Scan for the cell matching the given text and deliver its [X, Y] coordinate at center. 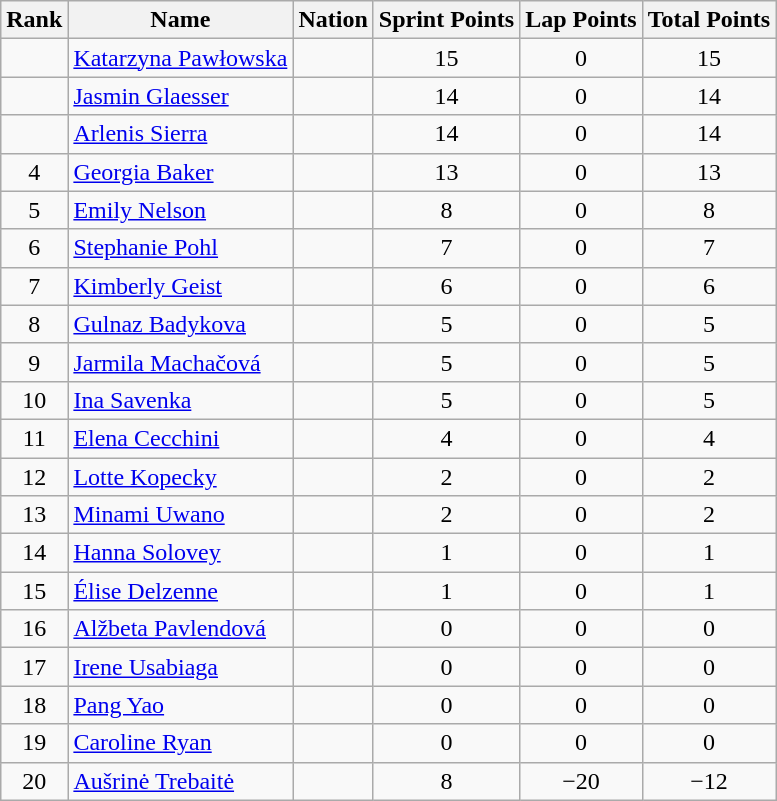
Stephanie Pohl [180, 248]
19 [34, 743]
Emily Nelson [180, 210]
Jasmin Glaesser [180, 96]
Élise Delzenne [180, 591]
10 [34, 400]
17 [34, 667]
Sprint Points [446, 20]
Rank [34, 20]
12 [34, 477]
Kimberly Geist [180, 286]
Irene Usabiaga [180, 667]
Aušrinė Trebaitė [180, 781]
Lotte Kopecky [180, 477]
Gulnaz Badykova [180, 324]
Elena Cecchini [180, 438]
Georgia Baker [180, 172]
20 [34, 781]
−12 [709, 781]
Name [180, 20]
Alžbeta Pavlendová [180, 629]
Minami Uwano [180, 515]
16 [34, 629]
Hanna Solovey [180, 553]
Pang Yao [180, 705]
Arlenis Sierra [180, 134]
Caroline Ryan [180, 743]
Total Points [709, 20]
−20 [581, 781]
11 [34, 438]
Ina Savenka [180, 400]
18 [34, 705]
Katarzyna Pawłowska [180, 58]
Nation [333, 20]
9 [34, 362]
Jarmila Machačová [180, 362]
Lap Points [581, 20]
